For the text-containing cell, return its midpoint in (X, Y) coordinate format. 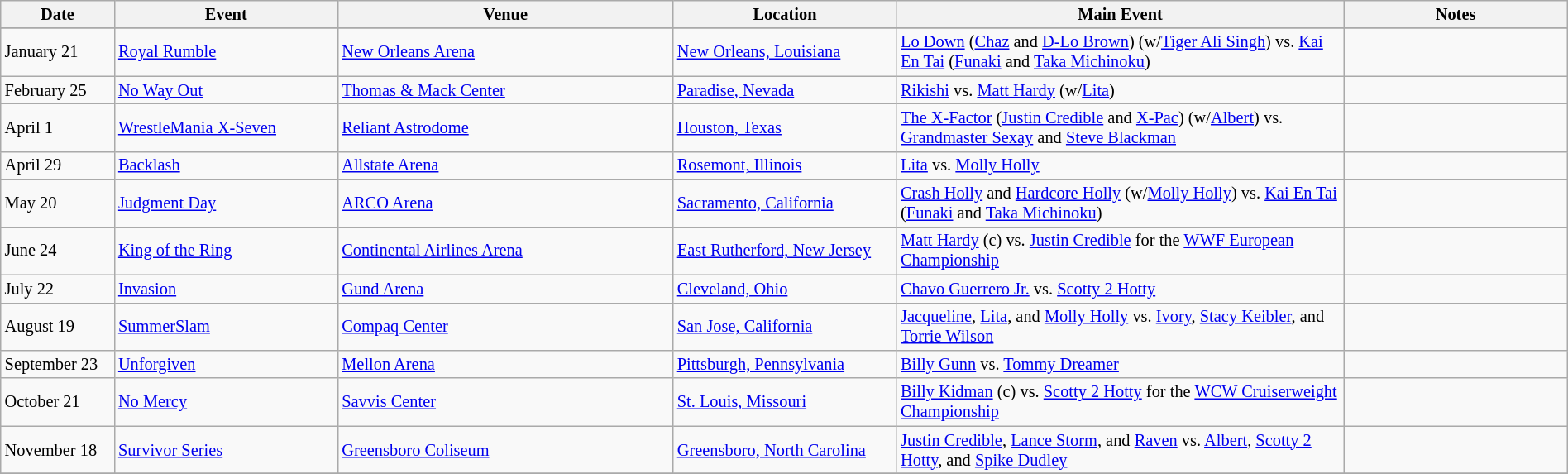
Main Event (1120, 14)
July 22 (58, 289)
Rosemont, Illinois (785, 165)
Date (58, 14)
Judgment Day (226, 203)
San Jose, California (785, 327)
St. Louis, Missouri (785, 402)
Backlash (226, 165)
Unforgiven (226, 364)
Crash Holly and Hardcore Holly (w/Molly Holly) vs. Kai En Tai (Funaki and Taka Michinoku) (1120, 203)
Billy Gunn vs. Tommy Dreamer (1120, 364)
ARCO Arena (504, 203)
Sacramento, California (785, 203)
Allstate Arena (504, 165)
Greensboro Coliseum (504, 450)
Matt Hardy (c) vs. Justin Credible for the WWF European Championship (1120, 251)
Survivor Series (226, 450)
King of the Ring (226, 251)
Continental Airlines Arena (504, 251)
September 23 (58, 364)
Pittsburgh, Pennsylvania (785, 364)
No Mercy (226, 402)
SummerSlam (226, 327)
Rikishi vs. Matt Hardy (w/Lita) (1120, 90)
Savvis Center (504, 402)
Royal Rumble (226, 52)
Billy Kidman (c) vs. Scotty 2 Hotty for the WCW Cruiserweight Championship (1120, 402)
Notes (1456, 14)
The X-Factor (Justin Credible and X-Pac) (w/Albert) vs. Grandmaster Sexay and Steve Blackman (1120, 127)
Location (785, 14)
Paradise, Nevada (785, 90)
New Orleans Arena (504, 52)
Jacqueline, Lita, and Molly Holly vs. Ivory, Stacy Keibler, and Torrie Wilson (1120, 327)
April 1 (58, 127)
Thomas & Mack Center (504, 90)
New Orleans, Louisiana (785, 52)
Reliant Astrodome (504, 127)
January 21 (58, 52)
Lo Down (Chaz and D-Lo Brown) (w/Tiger Ali Singh) vs. Kai En Tai (Funaki and Taka Michinoku) (1120, 52)
Lita vs. Molly Holly (1120, 165)
Houston, Texas (785, 127)
Event (226, 14)
August 19 (58, 327)
Greensboro, North Carolina (785, 450)
East Rutherford, New Jersey (785, 251)
Chavo Guerrero Jr. vs. Scotty 2 Hotty (1120, 289)
Venue (504, 14)
Invasion (226, 289)
November 18 (58, 450)
October 21 (58, 402)
February 25 (58, 90)
No Way Out (226, 90)
April 29 (58, 165)
Cleveland, Ohio (785, 289)
Mellon Arena (504, 364)
WrestleMania X-Seven (226, 127)
Gund Arena (504, 289)
Compaq Center (504, 327)
Justin Credible, Lance Storm, and Raven vs. Albert, Scotty 2 Hotty, and Spike Dudley (1120, 450)
May 20 (58, 203)
June 24 (58, 251)
